Search for the cell housing the specified text and yield its (x, y) center coordinate. 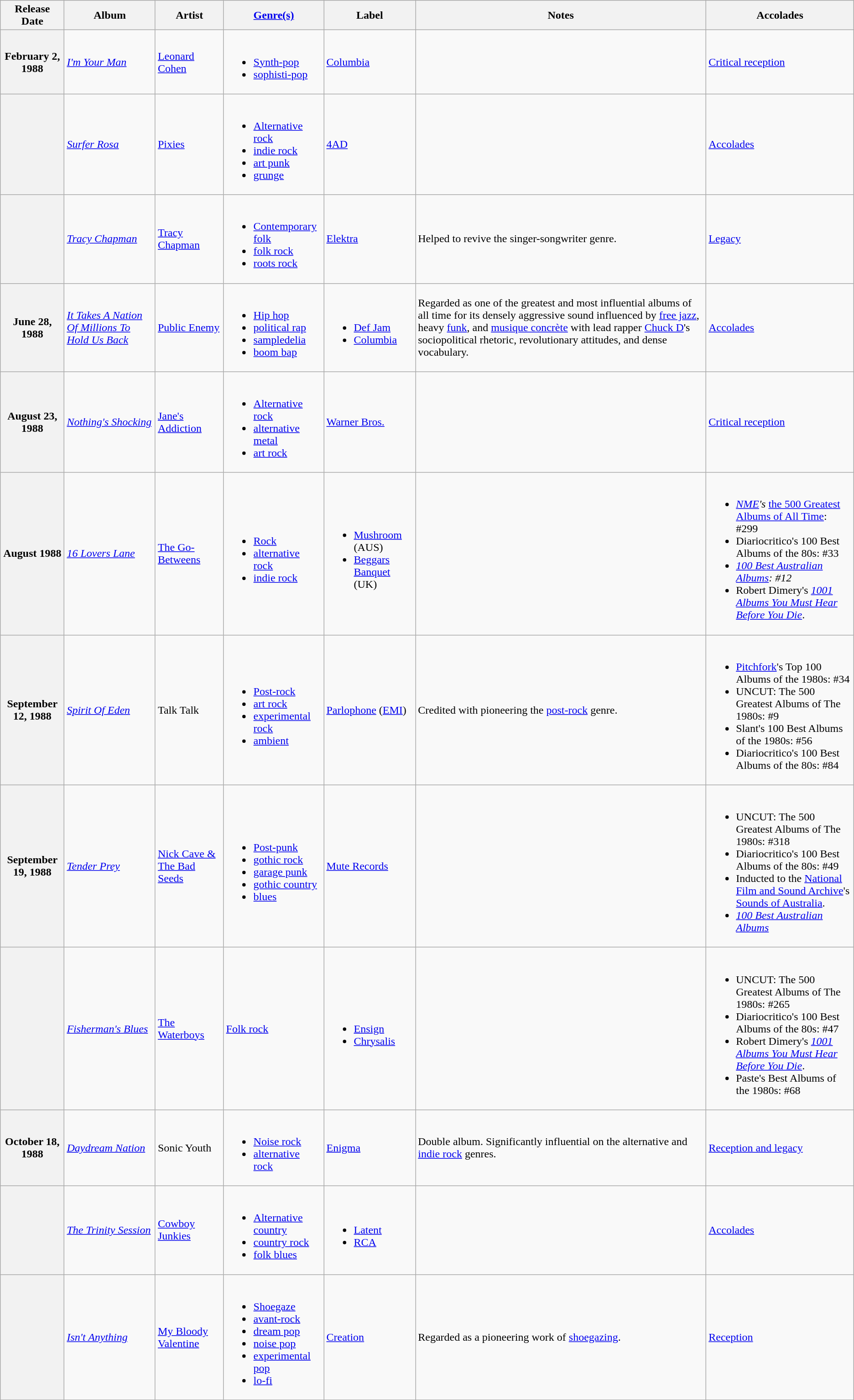
Alternative rockindie rockart punkgrunge (274, 144)
Elektra (370, 239)
Sonic Youth (189, 1147)
Mushroom (AUS)Beggars Banquet (UK) (370, 554)
Regarded as a pioneering work of shoegazing. (561, 1337)
Daydream Nation (109, 1147)
Def JamColumbia (370, 327)
February 2, 1988 (32, 62)
16 Lovers Lane (109, 554)
Alternative rockalternative metalart rock (274, 422)
Artist (189, 16)
September 12, 1988 (32, 710)
Fisherman's Blues (109, 1028)
Synth-popsophisti-pop (274, 62)
Helped to revive the singer-songwriter genre. (561, 239)
October 18, 1988 (32, 1147)
Isn't Anything (109, 1337)
June 28, 1988 (32, 327)
Talk Talk (189, 710)
Creation (370, 1337)
The Trinity Session (109, 1230)
Label (370, 16)
My Bloody Valentine (189, 1337)
Release Date (32, 16)
Album (109, 16)
Reception and legacy (780, 1147)
Nick Cave & The Bad Seeds (189, 866)
Nothing's Shocking (109, 422)
Alternative countrycountry rockfolk blues (274, 1230)
Folk rock (274, 1028)
It Takes A Nation Of Millions To Hold Us Back (109, 327)
August 23, 1988 (32, 422)
Post-rockart rockexperimental rockambient (274, 710)
Cowboy Junkies (189, 1230)
September 19, 1988 (32, 866)
Enigma (370, 1147)
The Go-Betweens (189, 554)
Public Enemy (189, 327)
4AD (370, 144)
Hip hoppolitical rapsampledeliaboom bap (274, 327)
Surfer Rosa (109, 144)
Spirit Of Eden (109, 710)
The Waterboys (189, 1028)
Post-punkgothic rockgarage punkgothic countryblues (274, 866)
Notes (561, 16)
EnsignChrysalis (370, 1028)
Contemporary folkfolk rockroots rock (274, 239)
Mute Records (370, 866)
August 1988 (32, 554)
LatentRCA (370, 1230)
Warner Bros. (370, 422)
Credited with pioneering the post-rock genre. (561, 710)
Pixies (189, 144)
Genre(s) (274, 16)
Tender Prey (109, 866)
Rockalternative rockindie rock (274, 554)
Double album. Significantly influential on the alternative and indie rock genres. (561, 1147)
Noise rockalternative rock (274, 1147)
Jane's Addiction (189, 422)
Legacy (780, 239)
I'm Your Man (109, 62)
Reception (780, 1337)
Columbia (370, 62)
Parlophone (EMI) (370, 710)
Leonard Cohen (189, 62)
Shoegazeavant-rockdream popnoise popexperimental poplo-fi (274, 1337)
